Return (X, Y) of the center of cell containing provided text 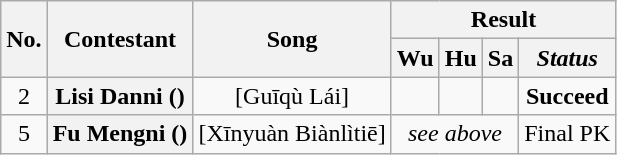
[Xīnyuàn Biànlìtiē] (292, 134)
2 (24, 96)
No. (24, 39)
Succeed (568, 96)
Fu Mengni () (120, 134)
Result (504, 20)
Song (292, 39)
Final PK (568, 134)
5 (24, 134)
Wu (415, 58)
Contestant (120, 39)
Sa (500, 58)
see above (454, 134)
Status (568, 58)
[Guīqù Lái] (292, 96)
Lisi Danni () (120, 96)
Hu (460, 58)
